Scan for the cell matching the given text and deliver its (X, Y) coordinate at center. 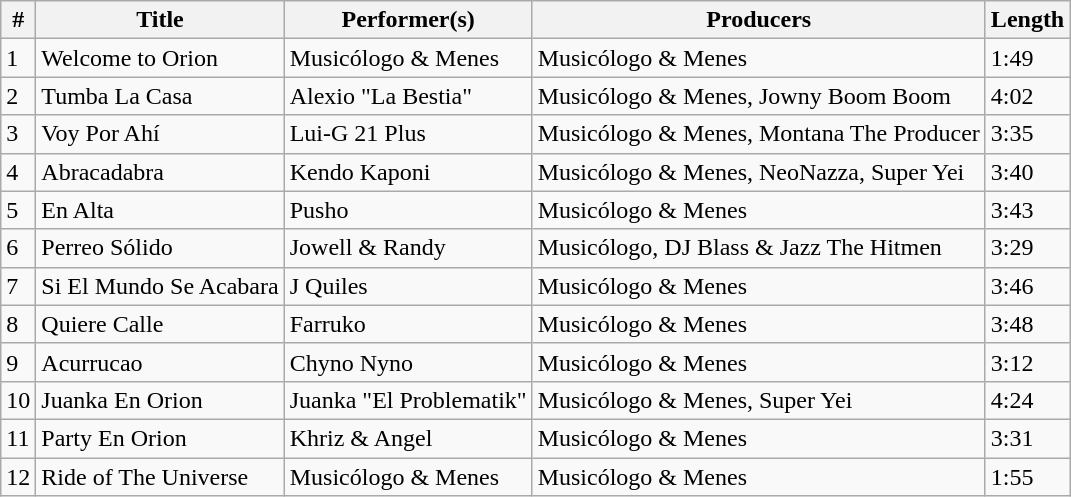
Pusho (408, 210)
Jowell & Randy (408, 248)
3:43 (1027, 210)
Alexio "La Bestia" (408, 96)
Musicólogo & Menes, NeoNazza, Super Yei (758, 172)
Kendo Kaponi (408, 172)
Acurrucao (160, 362)
3:35 (1027, 134)
Juanka "El Problematik" (408, 400)
4:02 (1027, 96)
J Quiles (408, 286)
1:49 (1027, 58)
Ride of The Universe (160, 477)
3:48 (1027, 324)
6 (18, 248)
Si El Mundo Se Acabara (160, 286)
1 (18, 58)
1:55 (1027, 477)
4:24 (1027, 400)
Musicólogo & Menes, Super Yei (758, 400)
En Alta (160, 210)
Tumba La Casa (160, 96)
3:31 (1027, 438)
Abracadabra (160, 172)
Party En Orion (160, 438)
11 (18, 438)
Quiere Calle (160, 324)
Welcome to Orion (160, 58)
Chyno Nyno (408, 362)
3:12 (1027, 362)
Farruko (408, 324)
4 (18, 172)
3:40 (1027, 172)
# (18, 20)
Musicólogo & Menes, Montana The Producer (758, 134)
2 (18, 96)
Perreo Sólido (160, 248)
3:46 (1027, 286)
8 (18, 324)
3 (18, 134)
Khriz & Angel (408, 438)
Musicólogo & Menes, Jowny Boom Boom (758, 96)
9 (18, 362)
5 (18, 210)
12 (18, 477)
10 (18, 400)
7 (18, 286)
Performer(s) (408, 20)
Producers (758, 20)
Length (1027, 20)
Juanka En Orion (160, 400)
Lui-G 21 Plus (408, 134)
Title (160, 20)
3:29 (1027, 248)
Musicólogo, DJ Blass & Jazz The Hitmen (758, 248)
Voy Por Ahí (160, 134)
